Find where the given text appears and provide that cell's center as [x, y] coordinate. 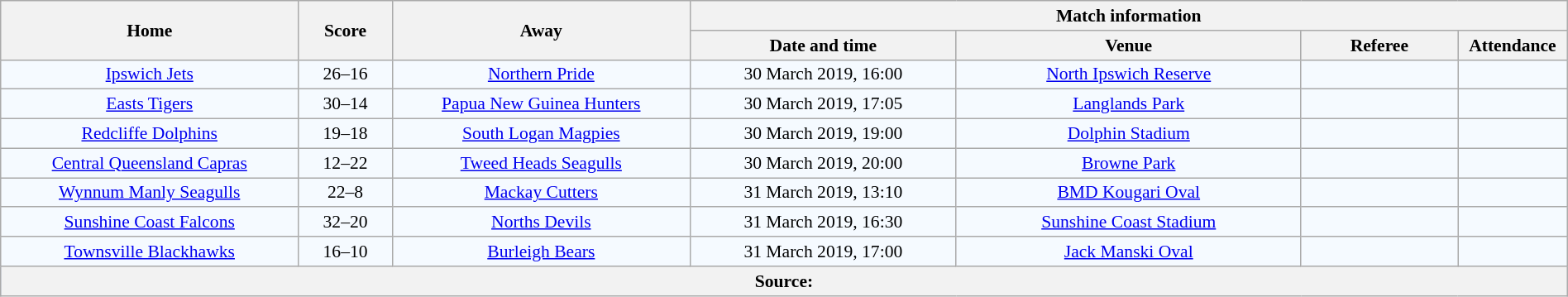
31 March 2019, 13:10 [823, 193]
32–20 [346, 223]
22–8 [346, 193]
Browne Park [1128, 163]
Tweed Heads Seagulls [541, 163]
Date and time [823, 46]
Mackay Cutters [541, 193]
Attendance [1513, 46]
30 March 2019, 20:00 [823, 163]
Source: [784, 281]
30 March 2019, 16:00 [823, 74]
Wynnum Manly Seagulls [150, 193]
12–22 [346, 163]
South Logan Magpies [541, 134]
31 March 2019, 16:30 [823, 223]
Dolphin Stadium [1128, 134]
Papua New Guinea Hunters [541, 104]
Away [541, 30]
Match information [1128, 16]
Burleigh Bears [541, 251]
Norths Devils [541, 223]
Northern Pride [541, 74]
Score [346, 30]
Venue [1128, 46]
Jack Manski Oval [1128, 251]
16–10 [346, 251]
30 March 2019, 19:00 [823, 134]
Sunshine Coast Falcons [150, 223]
Redcliffe Dolphins [150, 134]
19–18 [346, 134]
26–16 [346, 74]
Sunshine Coast Stadium [1128, 223]
Easts Tigers [150, 104]
Central Queensland Capras [150, 163]
Home [150, 30]
Townsville Blackhawks [150, 251]
BMD Kougari Oval [1128, 193]
Langlands Park [1128, 104]
Ipswich Jets [150, 74]
30 March 2019, 17:05 [823, 104]
Referee [1379, 46]
31 March 2019, 17:00 [823, 251]
30–14 [346, 104]
North Ipswich Reserve [1128, 74]
